Extract the [x, y] coordinate from the center of the cell holding the provided text.  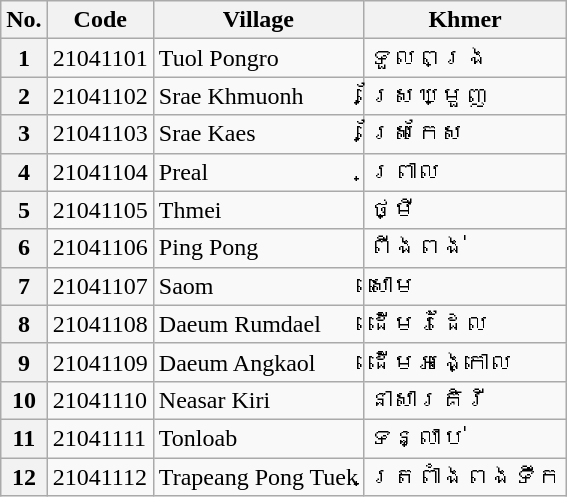
ស្រែកែស [466, 134]
Tonloab [258, 438]
21041110 [100, 400]
10 [24, 400]
21041107 [100, 286]
ពីងពង់ [466, 248]
21041102 [100, 96]
9 [24, 362]
Saom [258, 286]
ដើមរំដែល [466, 324]
សោម [466, 286]
Preal [258, 172]
Neasar Kiri [258, 400]
ទួលពង្រ [466, 58]
4 [24, 172]
Thmei [258, 210]
Khmer [466, 20]
3 [24, 134]
21041109 [100, 362]
នាសារគិរី [466, 400]
21041108 [100, 324]
Trapeang Pong Tuek [258, 477]
21041106 [100, 248]
1 [24, 58]
Srae Khmuonh [258, 96]
21041105 [100, 210]
8 [24, 324]
5 [24, 210]
Daeum Rumdael [258, 324]
12 [24, 477]
21041104 [100, 172]
ថ្មី [466, 210]
21041112 [100, 477]
21041101 [100, 58]
21041103 [100, 134]
Ping Pong [258, 248]
ស្រែឃ្មួញ [466, 96]
7 [24, 286]
6 [24, 248]
Srae Kaes [258, 134]
21041111 [100, 438]
ទន្លាប់ [466, 438]
Daeum Angkaol [258, 362]
ដើមអង្កោល [466, 362]
Code [100, 20]
ត្រពាំងពងទឹក [466, 477]
Village [258, 20]
No. [24, 20]
Tuol Pongro [258, 58]
ព្រាល [466, 172]
11 [24, 438]
2 [24, 96]
